Pinpoint the cell where the given text exists, returning its (X, Y) midpoint coordinate. 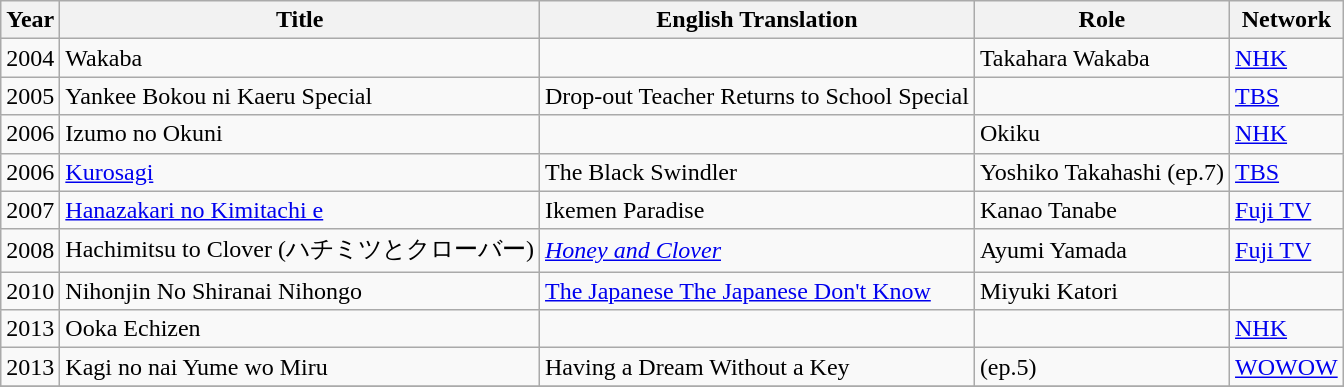
The Black Swindler (758, 172)
Wakaba (300, 58)
(ep.5) (1102, 367)
Ayumi Yamada (1102, 250)
Drop-out Teacher Returns to School Special (758, 96)
Ikemen Paradise (758, 210)
English Translation (758, 20)
2008 (30, 250)
Nihonjin No Shiranai Nihongo (300, 291)
Okiku (1102, 134)
2010 (30, 291)
Hachimitsu to Clover (ハチミツとクローバー) (300, 250)
WOWOW (1287, 367)
Yankee Bokou ni Kaeru Special (300, 96)
Network (1287, 20)
Title (300, 20)
Kurosagi (300, 172)
2004 (30, 58)
Izumo no Okuni (300, 134)
Kagi no nai Yume wo Miru (300, 367)
Role (1102, 20)
2005 (30, 96)
The Japanese The Japanese Don't Know (758, 291)
Ooka Echizen (300, 329)
Honey and Clover (758, 250)
Kanao Tanabe (1102, 210)
Miyuki Katori (1102, 291)
Year (30, 20)
Takahara Wakaba (1102, 58)
2007 (30, 210)
Hanazakari no Kimitachi e (300, 210)
Yoshiko Takahashi (ep.7) (1102, 172)
Having a Dream Without a Key (758, 367)
